Determine the (X, Y) coordinate at the center of the cell enclosing the given text.  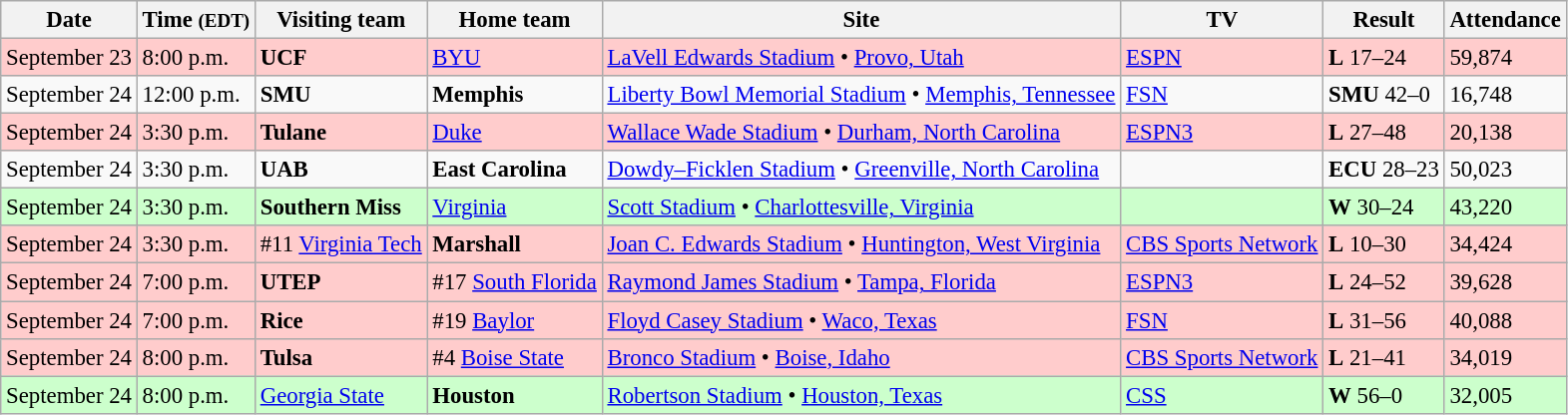
Robertson Stadium • Houston, Texas (861, 395)
L 31–56 (1383, 320)
Liberty Bowl Memorial Stadium • Memphis, Tennessee (861, 95)
L 27–48 (1383, 133)
UCF (341, 58)
Floyd Casey Stadium • Waco, Texas (861, 320)
Southern Miss (341, 207)
L 10–30 (1383, 244)
#17 South Florida (515, 282)
L 21–41 (1383, 357)
L 24–52 (1383, 282)
50,023 (1505, 170)
Raymond James Stadium • Tampa, Florida (861, 282)
ECU 28–23 (1383, 170)
Rice (341, 320)
TV (1222, 20)
East Carolina (515, 170)
UAB (341, 170)
12:00 p.m. (196, 95)
Memphis (515, 95)
32,005 (1505, 395)
Site (861, 20)
Houston (515, 395)
59,874 (1505, 58)
CSS (1222, 395)
Georgia State (341, 395)
SMU (341, 95)
Tulane (341, 133)
Time (EDT) (196, 20)
Home team (515, 20)
Virginia (515, 207)
#19 Baylor (515, 320)
34,424 (1505, 244)
Visiting team (341, 20)
20,138 (1505, 133)
34,019 (1505, 357)
UTEP (341, 282)
L 17–24 (1383, 58)
SMU 42–0 (1383, 95)
Bronco Stadium • Boise, Idaho (861, 357)
Dowdy–Ficklen Stadium • Greenville, North Carolina (861, 170)
Tulsa (341, 357)
LaVell Edwards Stadium • Provo, Utah (861, 58)
September 23 (69, 58)
#4 Boise State (515, 357)
Wallace Wade Stadium • Durham, North Carolina (861, 133)
40,088 (1505, 320)
W 30–24 (1383, 207)
Attendance (1505, 20)
W 56–0 (1383, 395)
43,220 (1505, 207)
#11 Virginia Tech (341, 244)
39,628 (1505, 282)
ESPN (1222, 58)
Marshall (515, 244)
Joan C. Edwards Stadium • Huntington, West Virginia (861, 244)
Scott Stadium • Charlottesville, Virginia (861, 207)
BYU (515, 58)
16,748 (1505, 95)
Result (1383, 20)
Date (69, 20)
Duke (515, 133)
